Identify which cell holds the provided text, then report its [X, Y] central coordinate. 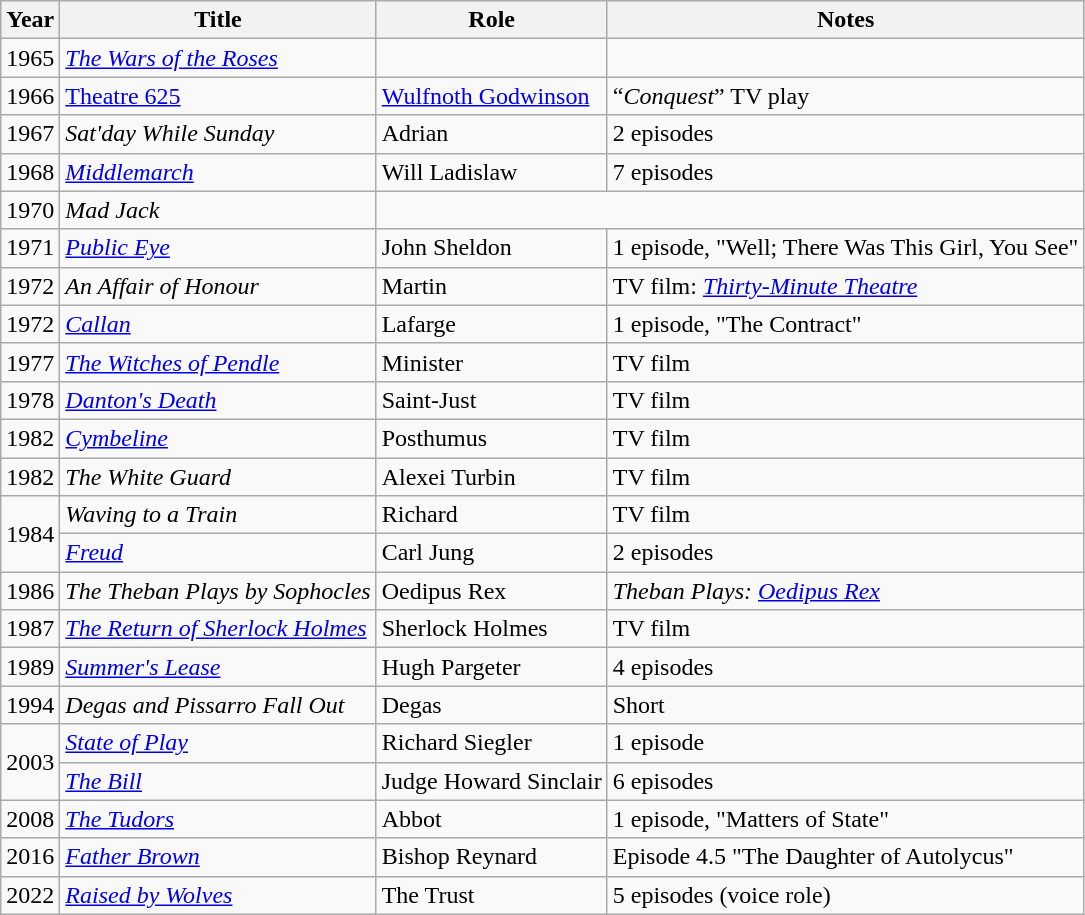
Father Brown [218, 857]
An Affair of Honour [218, 286]
1989 [30, 667]
1970 [30, 210]
The Wars of the Roses [218, 58]
“Conquest” TV play [846, 96]
Waving to a Train [218, 515]
Hugh Pargeter [492, 667]
Title [218, 20]
Role [492, 20]
1 episode, "The Contract" [846, 324]
Danton's Death [218, 400]
Martin [492, 286]
Theban Plays: Oedipus Rex [846, 591]
1 episode, "Matters of State" [846, 819]
Freud [218, 553]
Posthumus [492, 438]
1966 [30, 96]
Sat'day While Sunday [218, 134]
Short [846, 705]
2016 [30, 857]
Carl Jung [492, 553]
1978 [30, 400]
1971 [30, 248]
Year [30, 20]
1967 [30, 134]
Sherlock Holmes [492, 629]
Adrian [492, 134]
Cymbeline [218, 438]
Episode 4.5 "The Daughter of Autolycus" [846, 857]
Mad Jack [218, 210]
Callan [218, 324]
2003 [30, 762]
The Bill [218, 781]
TV film: Thirty-Minute Theatre [846, 286]
Judge Howard Sinclair [492, 781]
Raised by Wolves [218, 895]
Richard Siegler [492, 743]
2008 [30, 819]
1965 [30, 58]
The Trust [492, 895]
Bishop Reynard [492, 857]
5 episodes (voice role) [846, 895]
Oedipus Rex [492, 591]
6 episodes [846, 781]
Summer's Lease [218, 667]
Notes [846, 20]
The Theban Plays by Sophocles [218, 591]
The Witches of Pendle [218, 362]
2022 [30, 895]
Degas and Pissarro Fall Out [218, 705]
1994 [30, 705]
1968 [30, 172]
John Sheldon [492, 248]
The Tudors [218, 819]
7 episodes [846, 172]
Public Eye [218, 248]
Will Ladislaw [492, 172]
Theatre 625 [218, 96]
1 episode, "Well; There Was This Girl, You See" [846, 248]
4 episodes [846, 667]
The White Guard [218, 477]
Alexei Turbin [492, 477]
Abbot [492, 819]
Wulfnoth Godwinson [492, 96]
Saint-Just [492, 400]
1987 [30, 629]
1977 [30, 362]
Middlemarch [218, 172]
Degas [492, 705]
1984 [30, 534]
The Return of Sherlock Holmes [218, 629]
State of Play [218, 743]
1986 [30, 591]
Lafarge [492, 324]
1 episode [846, 743]
Minister [492, 362]
Richard [492, 515]
